Find where the given text appears and provide that cell's center as [X, Y] coordinate. 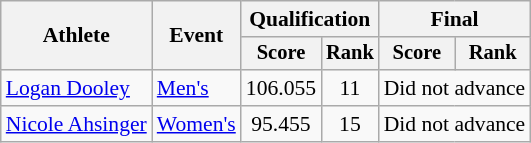
Women's [196, 124]
11 [350, 88]
Final [455, 19]
Athlete [76, 36]
Qualification [310, 19]
Event [196, 36]
106.055 [281, 88]
Men's [196, 88]
Logan Dooley [76, 88]
15 [350, 124]
Nicole Ahsinger [76, 124]
95.455 [281, 124]
